Return the [x, y] coordinate for the center point of the cell that contains the specified text.  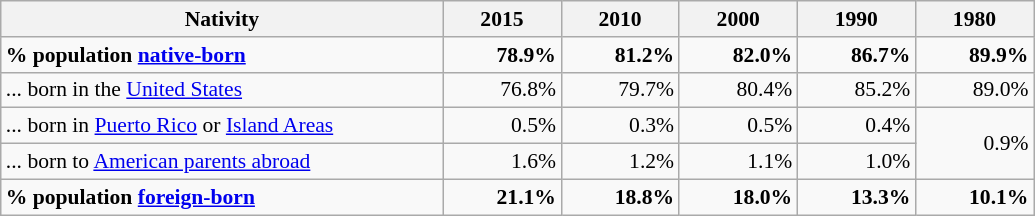
0.3% [620, 126]
1.2% [620, 162]
10.1% [974, 197]
78.9% [502, 55]
... born in the United States [222, 90]
% population foreign-born [222, 197]
81.2% [620, 55]
% population native-born [222, 55]
1.0% [856, 162]
1.6% [502, 162]
1980 [974, 19]
76.8% [502, 90]
Nativity [222, 19]
2010 [620, 19]
1.1% [738, 162]
0.9% [974, 144]
... born to American parents abroad [222, 162]
0.4% [856, 126]
86.7% [856, 55]
80.4% [738, 90]
21.1% [502, 197]
18.0% [738, 197]
85.2% [856, 90]
79.7% [620, 90]
1990 [856, 19]
13.3% [856, 197]
89.9% [974, 55]
89.0% [974, 90]
... born in Puerto Rico or Island Areas [222, 126]
2015 [502, 19]
2000 [738, 19]
18.8% [620, 197]
82.0% [738, 55]
